Extract the [X, Y] coordinate from the center of the cell holding the provided text.  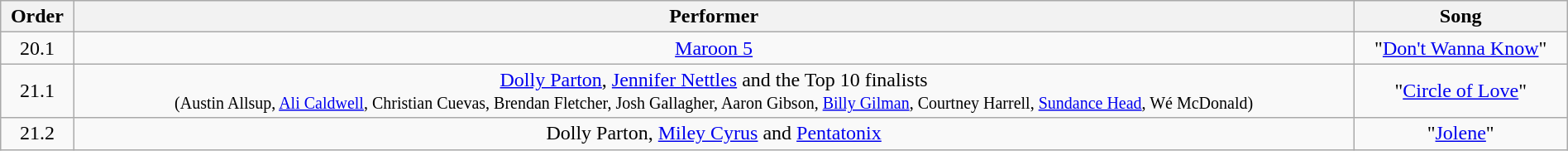
"Jolene" [1460, 134]
Maroon 5 [714, 48]
Song [1460, 17]
Order [37, 17]
20.1 [37, 48]
21.1 [37, 91]
21.2 [37, 134]
Performer [714, 17]
Dolly Parton, Miley Cyrus and Pentatonix [714, 134]
"Circle of Love" [1460, 91]
"Don't Wanna Know" [1460, 48]
